From the cell containing the given text, extract its center point as (x, y) coordinate. 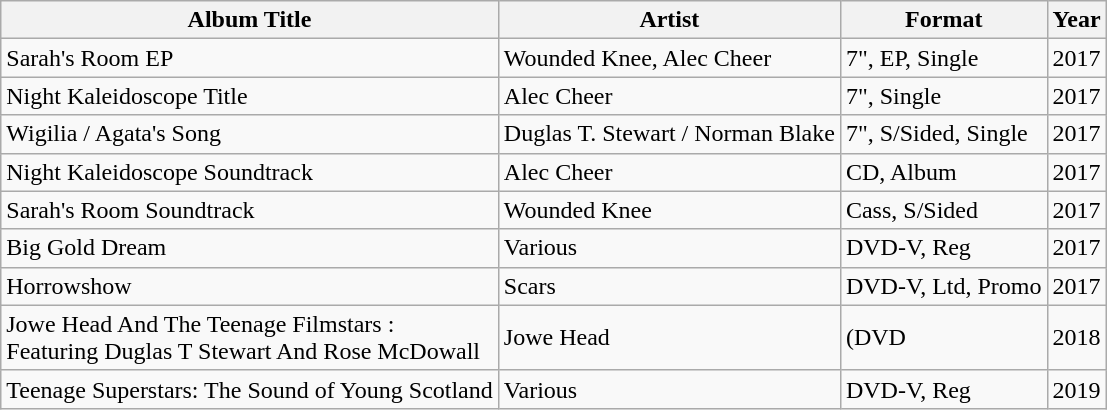
Sarah's Room Soundtrack (250, 210)
CD, Album (944, 172)
(DVD (944, 338)
Wounded Knee, Alec Cheer (669, 58)
7", Single (944, 96)
2018 (1076, 338)
Artist (669, 20)
Jowe Head And The Teenage Filmstars :Featuring Duglas T Stewart And Rose McDowall (250, 338)
Sarah's Room EP (250, 58)
Format (944, 20)
Big Gold Dream (250, 248)
Horrowshow (250, 286)
7", EP, Single (944, 58)
Cass, S/Sided (944, 210)
Scars (669, 286)
Wigilia / Agata's Song (250, 134)
2019 (1076, 389)
DVD-V, Ltd, Promo (944, 286)
Year (1076, 20)
Jowe Head (669, 338)
Teenage Superstars: The Sound of Young Scotland (250, 389)
Album Title (250, 20)
Wounded Knee (669, 210)
7", S/Sided, Single (944, 134)
Night Kaleidoscope Soundtrack (250, 172)
Night Kaleidoscope Title (250, 96)
Duglas T. Stewart / Norman Blake (669, 134)
